Provide the [x, y] coordinate of the cell's center where the given text is located.  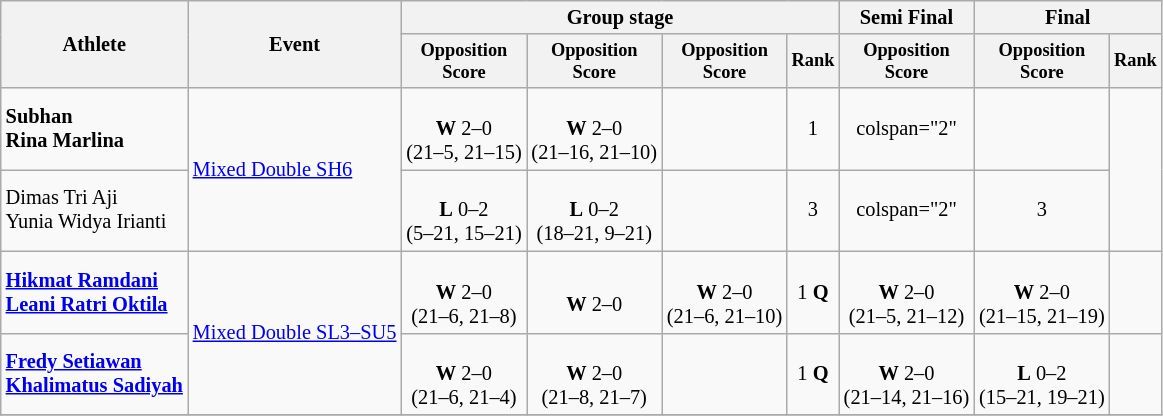
W 2–0(21–15, 21–19) [1042, 292]
L 0–2(15–21, 19–21) [1042, 374]
Mixed Double SL3–SU5 [295, 332]
W 2–0(21–5, 21–12) [906, 292]
Group stage [620, 17]
Athlete [94, 44]
L 0–2(5–21, 15–21) [464, 210]
Hikmat RamdaniLeani Ratri Oktila [94, 292]
SubhanRina Marlina [94, 129]
W 2–0(21–14, 21–16) [906, 374]
W 2–0(21–16, 21–10) [594, 129]
Final [1068, 17]
W 2–0(21–5, 21–15) [464, 129]
L 0–2(18–21, 9–21) [594, 210]
W 2–0(21–6, 21–8) [464, 292]
W 2–0(21–6, 21–10) [724, 292]
Mixed Double SH6 [295, 170]
W 2–0(21–6, 21–4) [464, 374]
Semi Final [906, 17]
W 2–0 [594, 292]
Dimas Tri AjiYunia Widya Irianti [94, 210]
1 [813, 129]
W 2–0(21–8, 21–7) [594, 374]
Event [295, 44]
Fredy SetiawanKhalimatus Sadiyah [94, 374]
